Find where the given text appears and provide that cell's center as (X, Y) coordinate. 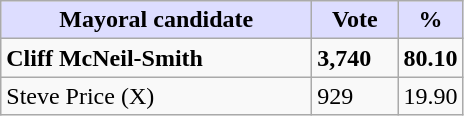
Mayoral candidate (156, 20)
929 (355, 96)
3,740 (355, 58)
% (430, 20)
19.90 (430, 96)
Steve Price (X) (156, 96)
Vote (355, 20)
80.10 (430, 58)
Cliff McNeil-Smith (156, 58)
